For the text-containing cell, return its midpoint in (x, y) coordinate format. 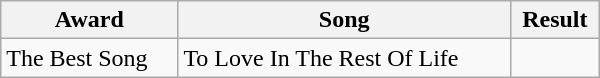
To Love In The Rest Of Life (344, 58)
Song (344, 20)
Result (554, 20)
Award (90, 20)
The Best Song (90, 58)
